Identify which cell holds the provided text, then report its (x, y) central coordinate. 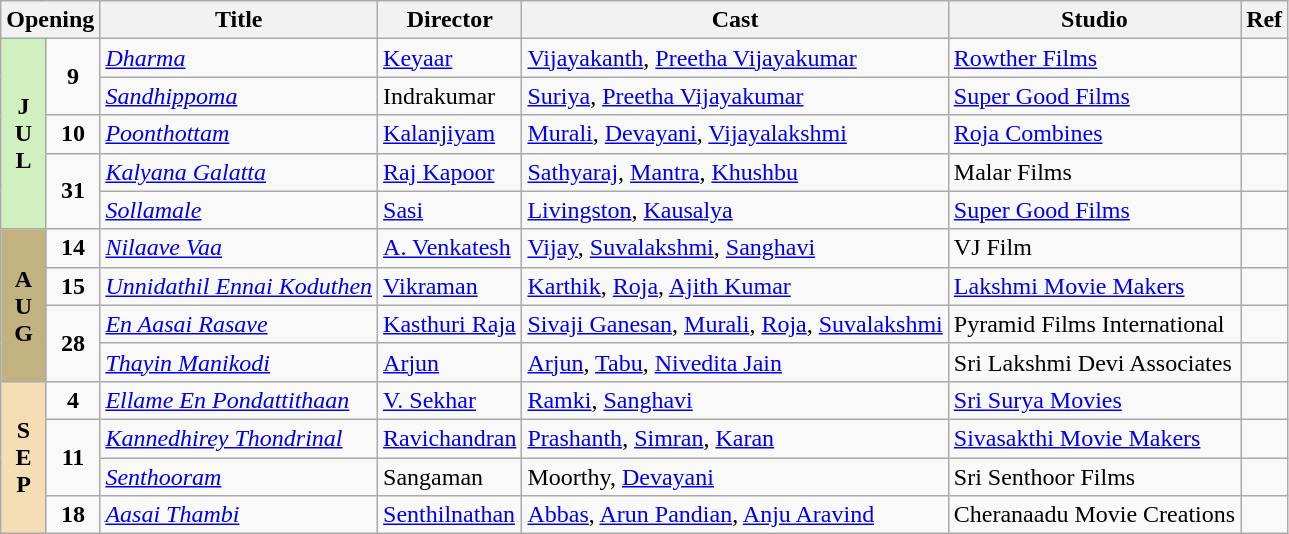
10 (73, 134)
Ravichandran (450, 438)
Vijay, Suvalakshmi, Sanghavi (735, 248)
Arjun (450, 362)
Ellame En Pondattithaan (239, 400)
4 (73, 400)
Kalanjiyam (450, 134)
Indrakumar (450, 96)
Aasai Thambi (239, 515)
15 (73, 286)
Sri Surya Movies (1094, 400)
Senthilnathan (450, 515)
JUL (24, 134)
V. Sekhar (450, 400)
Rowther Films (1094, 58)
Kannedhirey Thondrinal (239, 438)
SEP (24, 457)
VJ Film (1094, 248)
Kasthuri Raja (450, 324)
9 (73, 77)
Suriya, Preetha Vijayakumar (735, 96)
En Aasai Rasave (239, 324)
Unnidathil Ennai Koduthen (239, 286)
Nilaave Vaa (239, 248)
Director (450, 20)
11 (73, 457)
Title (239, 20)
Lakshmi Movie Makers (1094, 286)
Vikraman (450, 286)
Vijayakanth, Preetha Vijayakumar (735, 58)
Dharma (239, 58)
Kalyana Galatta (239, 172)
Livingston, Kausalya (735, 210)
AUG (24, 305)
Sandhippoma (239, 96)
Moorthy, Devayani (735, 477)
Karthik, Roja, Ajith Kumar (735, 286)
18 (73, 515)
Sangaman (450, 477)
Sivaji Ganesan, Murali, Roja, Suvalakshmi (735, 324)
Sri Senthoor Films (1094, 477)
Sivasakthi Movie Makers (1094, 438)
Murali, Devayani, Vijayalakshmi (735, 134)
Sasi (450, 210)
Abbas, Arun Pandian, Anju Aravind (735, 515)
Raj Kapoor (450, 172)
Thayin Manikodi (239, 362)
Sri Lakshmi Devi Associates (1094, 362)
Ramki, Sanghavi (735, 400)
Poonthottam (239, 134)
Sathyaraj, Mantra, Khushbu (735, 172)
Opening (50, 20)
Senthooram (239, 477)
Ref (1264, 20)
Pyramid Films International (1094, 324)
Prashanth, Simran, Karan (735, 438)
Arjun, Tabu, Nivedita Jain (735, 362)
Keyaar (450, 58)
Roja Combines (1094, 134)
Studio (1094, 20)
Cast (735, 20)
Cheranaadu Movie Creations (1094, 515)
28 (73, 343)
14 (73, 248)
Sollamale (239, 210)
31 (73, 191)
Malar Films (1094, 172)
A. Venkatesh (450, 248)
